Capture the cell that displays the provided text and extract its [X, Y] central coordinate. 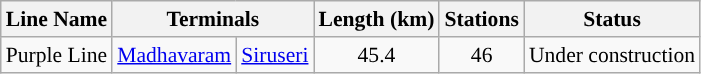
Stations [482, 19]
Siruseri [274, 55]
Length (km) [377, 19]
46 [482, 55]
Line Name [56, 19]
Purple Line [56, 55]
Terminals [212, 19]
Madhavaram [174, 55]
Status [612, 19]
Under construction [612, 55]
45.4 [377, 55]
